Extract the (x, y) coordinate from the center of the cell holding the provided text.  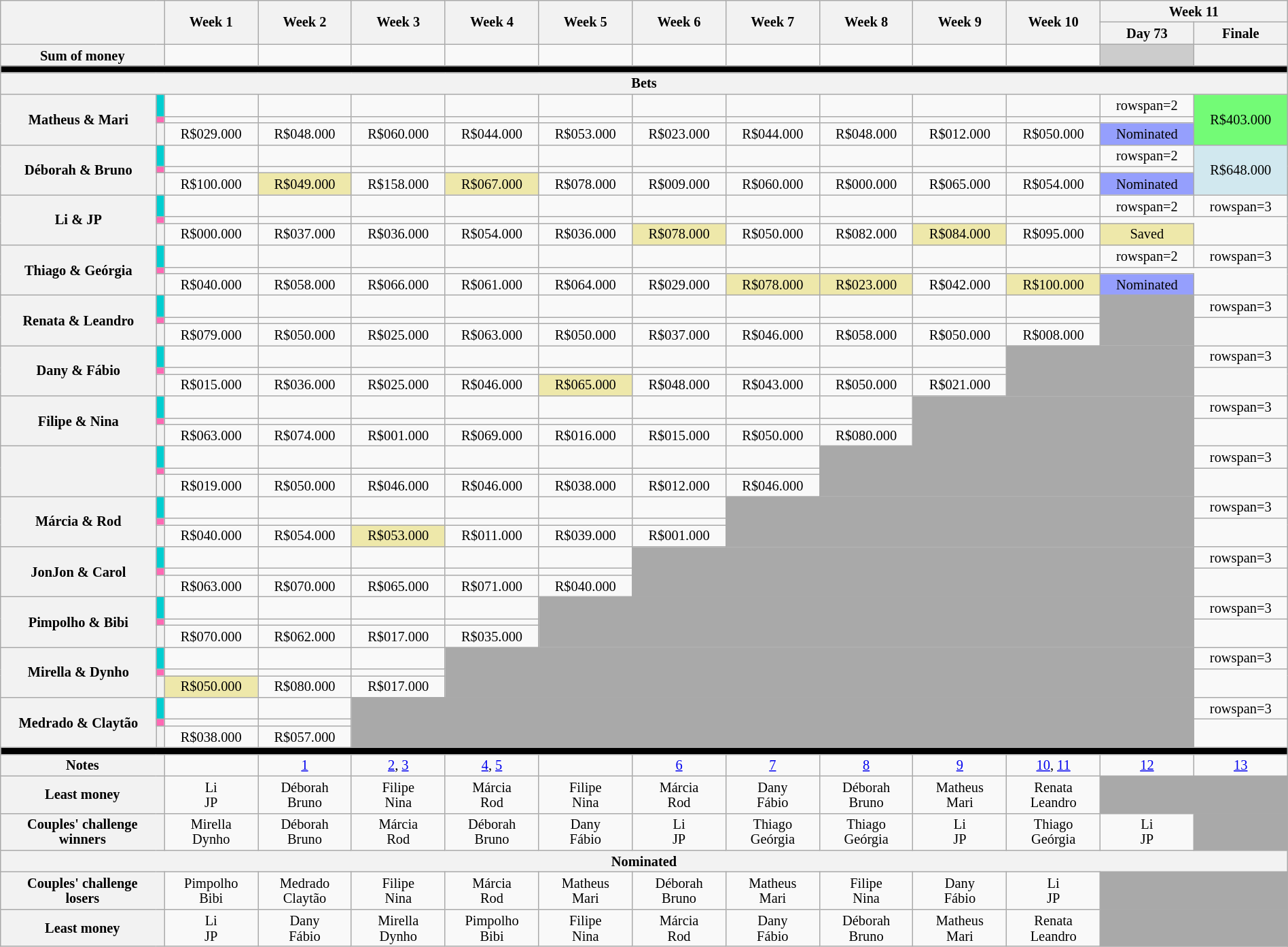
R$082.000 (866, 234)
R$011.000 (492, 535)
R$403.000 (1240, 120)
Week 5 (586, 22)
6 (679, 765)
R$021.000 (960, 385)
Li & JP (79, 220)
Bets (644, 83)
Saved (1147, 234)
2, 3 (398, 765)
Dany & Fábio (79, 370)
Déborah & Bruno (79, 170)
R$016.000 (586, 435)
8 (866, 765)
Week 10 (1054, 22)
MedradoClaytão (305, 891)
Week 7 (772, 22)
Week 4 (492, 22)
R$158.000 (398, 183)
R$008.000 (1054, 334)
R$043.000 (772, 385)
9 (960, 765)
R$064.000 (586, 284)
R$074.000 (305, 435)
R$069.000 (492, 435)
R$095.000 (1054, 234)
R$648.000 (1240, 170)
Week 1 (211, 22)
Medrado & Claytão (79, 722)
R$062.000 (305, 636)
Notes (83, 765)
Mirella & Dynho (79, 672)
Matheus & Mari (79, 120)
R$049.000 (305, 183)
R$035.000 (492, 636)
R$019.000 (211, 485)
R$079.000 (211, 334)
R$071.000 (492, 586)
Week 8 (866, 22)
R$066.000 (398, 284)
Week 3 (398, 22)
R$067.000 (492, 183)
Márcia & Rod (79, 521)
R$009.000 (679, 183)
Filipe & Nina (79, 421)
Day 73 (1147, 33)
Week 2 (305, 22)
Couples' challenge winners (83, 832)
JonJon & Carol (79, 571)
Week 6 (679, 22)
12 (1147, 765)
Finale (1240, 33)
Pimpolho & Bibi (79, 622)
7 (772, 765)
10, 11 (1054, 765)
Week 9 (960, 22)
R$039.000 (586, 535)
Couples' challengelosers (83, 891)
Sum of money (83, 55)
13 (1240, 765)
Renata & Leandro (79, 320)
Week 11 (1194, 11)
Thiago & Geórgia (79, 270)
R$057.000 (305, 736)
R$084.000 (960, 234)
4, 5 (492, 765)
R$042.000 (960, 284)
1 (305, 765)
R$061.000 (492, 284)
